Determine the [X, Y] coordinate at the center of the cell enclosing the given text.  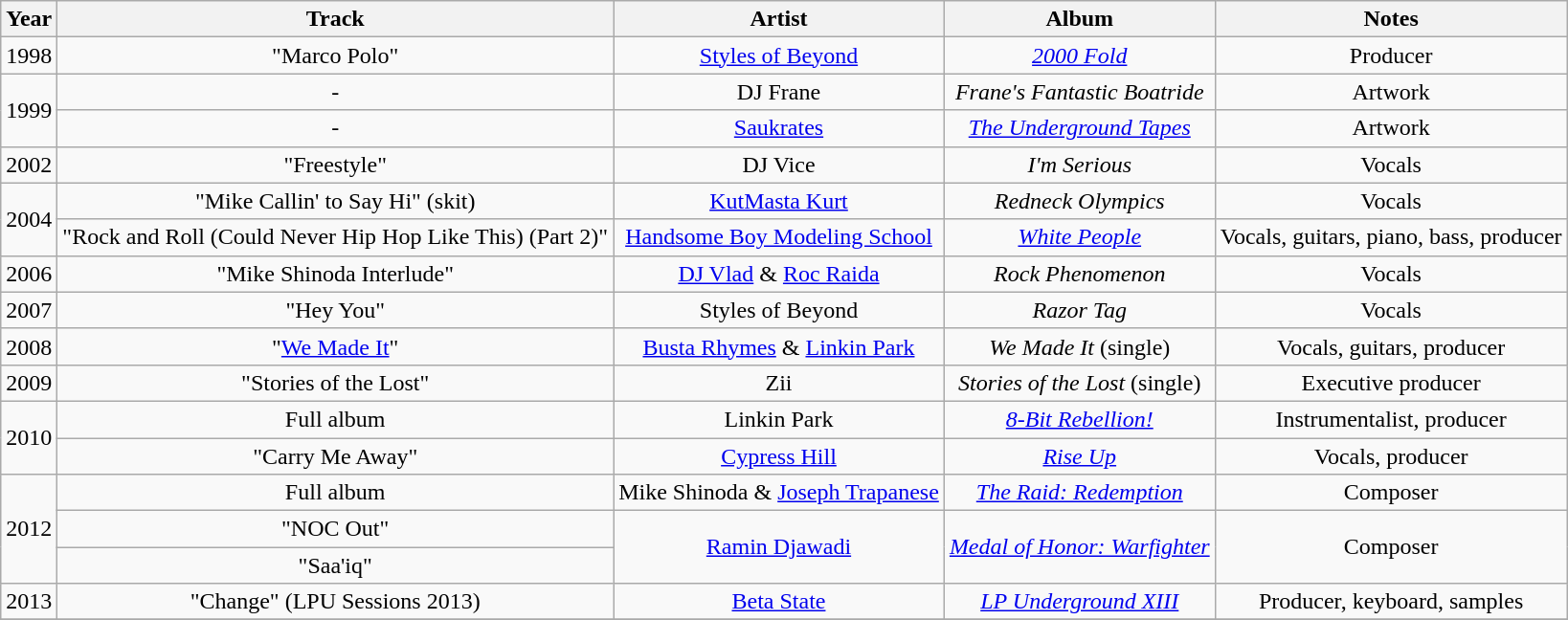
2012 [29, 529]
Executive producer [1391, 383]
Vocals, guitars, producer [1391, 346]
2007 [29, 310]
2009 [29, 383]
"Freestyle" [335, 165]
The Underground Tapes [1080, 128]
"Saa'iq" [335, 565]
Linkin Park [779, 419]
8-Bit Rebellion! [1080, 419]
Mike Shinoda & Joseph Trapanese [779, 493]
"Carry Me Away" [335, 456]
Year [29, 19]
1999 [29, 110]
2000 Fold [1080, 55]
"Change" (LPU Sessions 2013) [335, 602]
DJ Frane [779, 92]
Zii [779, 383]
I'm Serious [1080, 165]
DJ Vlad & Roc Raida [779, 274]
KutMasta Kurt [779, 201]
Stories of the Lost (single) [1080, 383]
LP Underground XIII [1080, 602]
Rock Phenomenon [1080, 274]
"Hey You" [335, 310]
"Mike Shinoda Interlude" [335, 274]
Instrumentalist, producer [1391, 419]
Rise Up [1080, 456]
Producer, keyboard, samples [1391, 602]
Medal of Honor: Warfighter [1080, 547]
Ramin Djawadi [779, 547]
2006 [29, 274]
DJ Vice [779, 165]
2008 [29, 346]
2013 [29, 602]
"NOC Out" [335, 529]
Artist [779, 19]
Album [1080, 19]
"Mike Callin' to Say Hi" (skit) [335, 201]
2002 [29, 165]
Beta State [779, 602]
Handsome Boy Modeling School [779, 237]
"Rock and Roll (Could Never Hip Hop Like This) (Part 2)" [335, 237]
Redneck Olympics [1080, 201]
Cypress Hill [779, 456]
2004 [29, 219]
"Marco Polo" [335, 55]
Razor Tag [1080, 310]
Busta Rhymes & Linkin Park [779, 346]
Vocals, producer [1391, 456]
Producer [1391, 55]
Vocals, guitars, piano, bass, producer [1391, 237]
Frane's Fantastic Boatride [1080, 92]
Saukrates [779, 128]
"Stories of the Lost" [335, 383]
We Made It (single) [1080, 346]
1998 [29, 55]
"We Made It" [335, 346]
Notes [1391, 19]
Track [335, 19]
The Raid: Redemption [1080, 493]
White People [1080, 237]
2010 [29, 437]
